Determine the (x, y) coordinate at the center of the cell enclosing the given text.  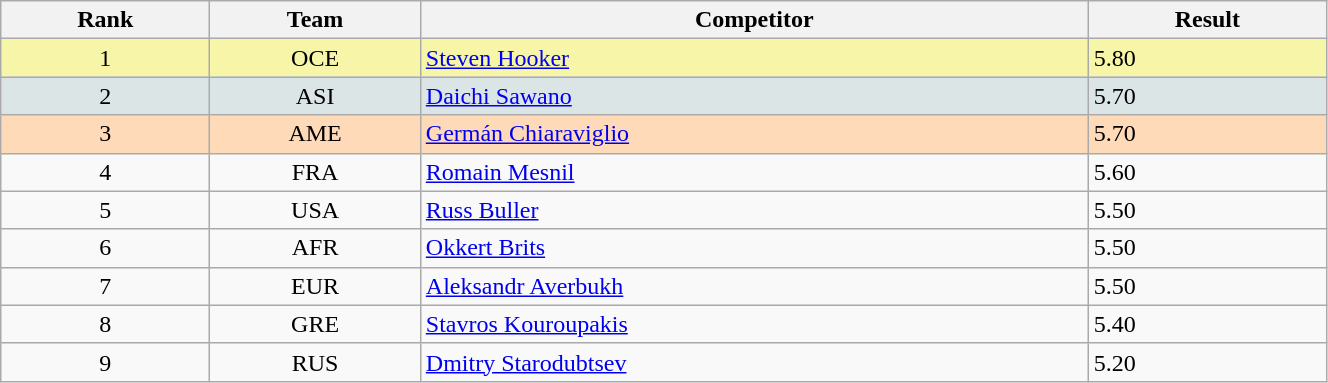
6 (106, 248)
Daichi Sawano (754, 96)
USA (315, 210)
OCE (315, 58)
3 (106, 134)
Okkert Brits (754, 248)
FRA (315, 172)
Romain Mesnil (754, 172)
5 (106, 210)
Steven Hooker (754, 58)
Team (315, 20)
7 (106, 286)
EUR (315, 286)
Rank (106, 20)
Germán Chiaraviglio (754, 134)
AME (315, 134)
ASI (315, 96)
5.20 (1207, 362)
Dmitry Starodubtsev (754, 362)
Aleksandr Averbukh (754, 286)
5.80 (1207, 58)
GRE (315, 324)
AFR (315, 248)
Stavros Kouroupakis (754, 324)
8 (106, 324)
1 (106, 58)
2 (106, 96)
9 (106, 362)
RUS (315, 362)
Competitor (754, 20)
5.40 (1207, 324)
Russ Buller (754, 210)
5.60 (1207, 172)
Result (1207, 20)
4 (106, 172)
